Provide the (X, Y) coordinate of the cell's center where the given text is located.  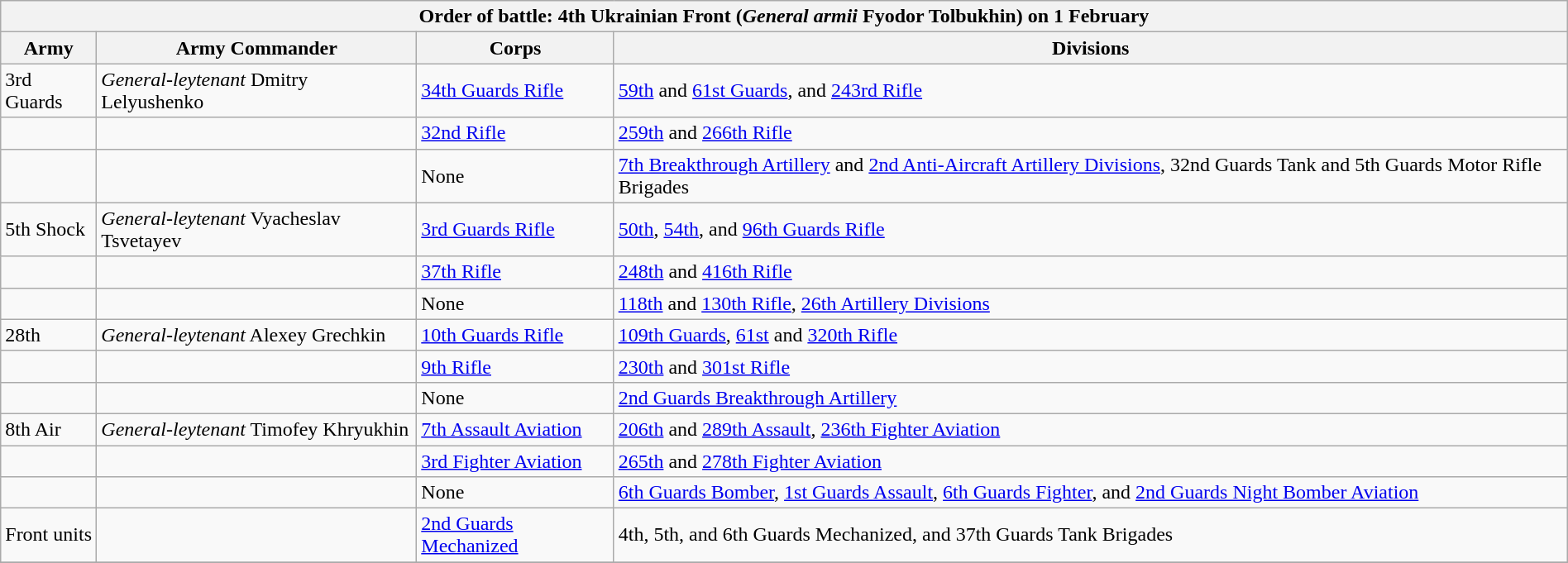
General-leytenant Vyacheslav Tsvetayev (256, 230)
248th and 416th Rifle (1090, 272)
General-leytenant Dmitry Lelyushenko (256, 91)
5th Shock (49, 230)
General-leytenant Timofey Khryukhin (256, 429)
50th, 54th, and 96th Guards Rifle (1090, 230)
32nd Rifle (515, 133)
37th Rifle (515, 272)
2nd Guards Mechanized (515, 536)
4th, 5th, and 6th Guards Mechanized, and 37th Guards Tank Brigades (1090, 536)
Divisions (1090, 48)
6th Guards Bomber, 1st Guards Assault, 6th Guards Fighter, and 2nd Guards Night Bomber Aviation (1090, 493)
109th Guards, 61st and 320th Rifle (1090, 335)
7th Breakthrough Artillery and 2nd Anti-Aircraft Artillery Divisions, 32nd Guards Tank and 5th Guards Motor Rifle Brigades (1090, 175)
9th Rifle (515, 366)
2nd Guards Breakthrough Artillery (1090, 398)
3rd Guards Rifle (515, 230)
206th and 289th Assault, 236th Fighter Aviation (1090, 429)
59th and 61st Guards, and 243rd Rifle (1090, 91)
Order of battle: 4th Ukrainian Front (General armii Fyodor Tolbukhin) on 1 February (784, 17)
118th and 130th Rifle, 26th Artillery Divisions (1090, 303)
Army Commander (256, 48)
34th Guards Rifle (515, 91)
General-leytenant Alexey Grechkin (256, 335)
10th Guards Rifle (515, 335)
3rd Guards (49, 91)
Army (49, 48)
Front units (49, 536)
259th and 266th Rifle (1090, 133)
230th and 301st Rifle (1090, 366)
Corps (515, 48)
3rd Fighter Aviation (515, 460)
265th and 278th Fighter Aviation (1090, 460)
28th (49, 335)
8th Air (49, 429)
7th Assault Aviation (515, 429)
